Locate the cell with the specified text and output its (X, Y) center coordinate. 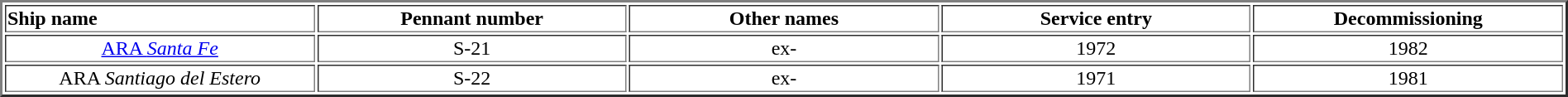
Pennant number (471, 18)
1972 (1096, 48)
ARA Santiago del Estero (160, 78)
Service entry (1096, 18)
Other names (784, 18)
S-21 (471, 48)
ARA Santa Fe (160, 48)
1971 (1096, 78)
Ship name (160, 18)
1982 (1408, 48)
S-22 (471, 78)
Decommissioning (1408, 18)
1981 (1408, 78)
